Find where the given text appears and provide that cell's center as [X, Y] coordinate. 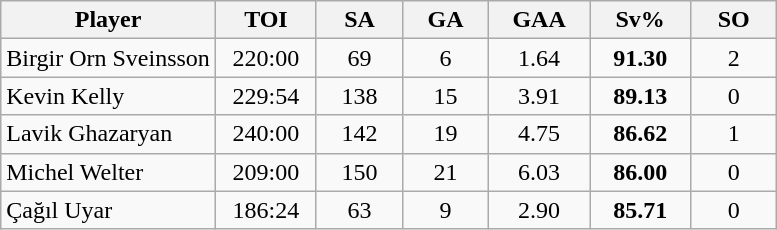
138 [359, 96]
SO [734, 20]
3.91 [540, 96]
21 [446, 172]
6.03 [540, 172]
TOI [266, 20]
69 [359, 58]
9 [446, 210]
Kevin Kelly [108, 96]
209:00 [266, 172]
2.90 [540, 210]
220:00 [266, 58]
4.75 [540, 134]
Sv% [640, 20]
GA [446, 20]
15 [446, 96]
Player [108, 20]
85.71 [640, 210]
86.00 [640, 172]
1 [734, 134]
2 [734, 58]
63 [359, 210]
91.30 [640, 58]
240:00 [266, 134]
Lavik Ghazaryan [108, 134]
186:24 [266, 210]
150 [359, 172]
SA [359, 20]
Birgir Orn Sveinsson [108, 58]
142 [359, 134]
GAA [540, 20]
19 [446, 134]
86.62 [640, 134]
89.13 [640, 96]
6 [446, 58]
Michel Welter [108, 172]
Çağıl Uyar [108, 210]
1.64 [540, 58]
229:54 [266, 96]
